For the text-containing cell, return its midpoint in [x, y] coordinate format. 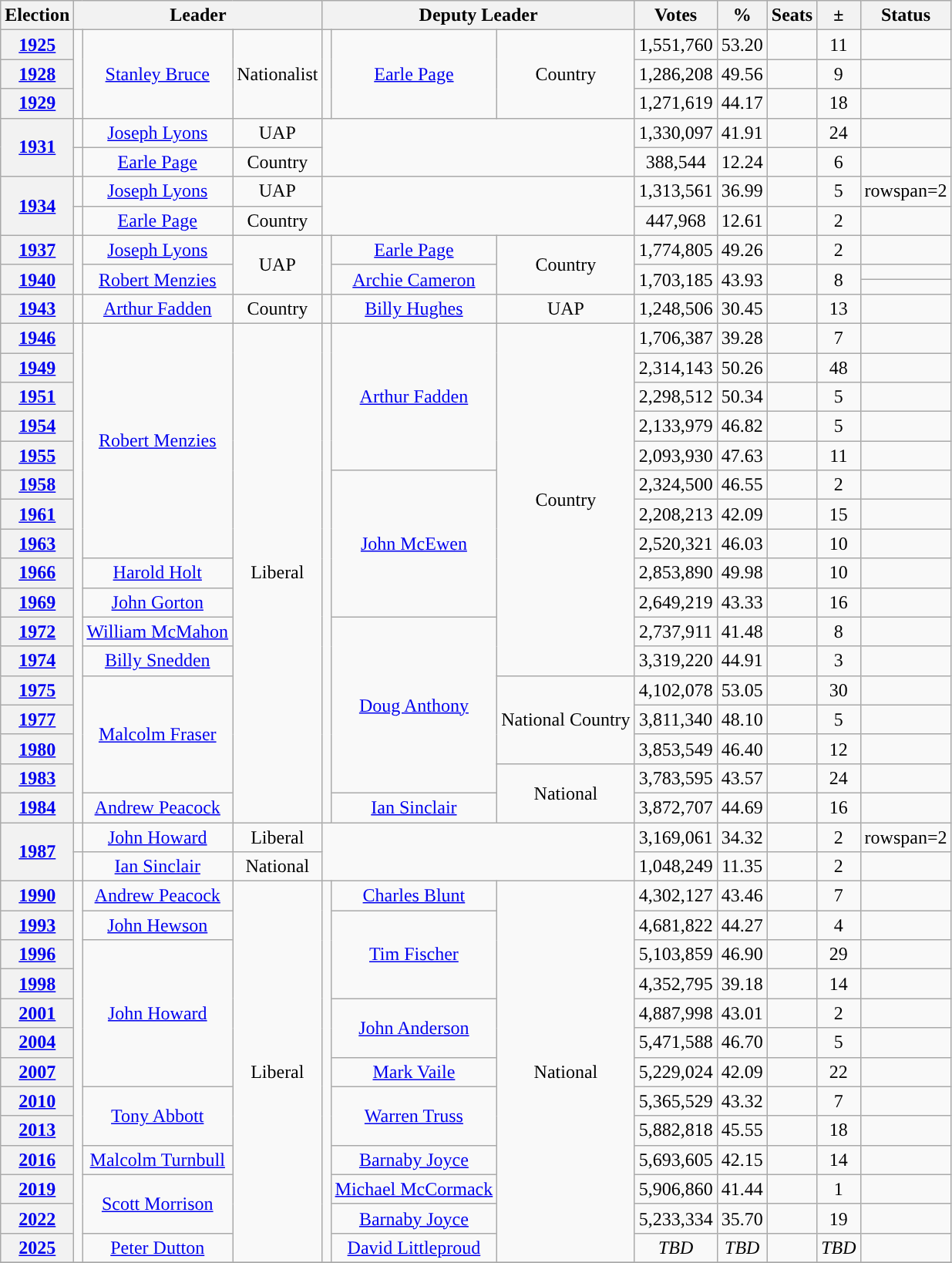
William McMahon [157, 631]
Scott Morrison [157, 1204]
1931 [37, 147]
1934 [37, 206]
2019 [37, 1189]
46.70 [742, 1042]
43.32 [742, 1101]
Status [906, 15]
2,853,890 [675, 573]
36.99 [742, 191]
5,906,860 [675, 1189]
1980 [37, 749]
% [742, 15]
2001 [37, 1013]
1925 [37, 45]
44.17 [742, 103]
2013 [37, 1130]
9 [839, 74]
John McEwen [414, 544]
3,811,340 [675, 719]
Leader [198, 15]
1943 [37, 308]
388,544 [675, 162]
1951 [37, 397]
15 [839, 514]
1998 [37, 984]
13 [839, 308]
4 [839, 925]
12 [839, 749]
34.32 [742, 837]
2007 [37, 1072]
1958 [37, 485]
43.01 [742, 1013]
1940 [37, 279]
1,551,760 [675, 45]
29 [839, 955]
1983 [37, 778]
5,693,605 [675, 1160]
4,302,127 [675, 896]
1961 [37, 514]
1929 [37, 103]
2,324,500 [675, 485]
41.91 [742, 133]
1928 [37, 74]
Billy Snedden [157, 661]
12.61 [742, 221]
1,774,805 [675, 250]
4,102,078 [675, 690]
46.55 [742, 485]
2004 [37, 1042]
1963 [37, 544]
50.34 [742, 397]
2016 [37, 1160]
4,352,795 [675, 984]
447,968 [675, 221]
Malcolm Fraser [157, 734]
1,271,619 [675, 103]
1946 [37, 338]
1984 [37, 807]
1987 [37, 851]
Tim Fischer [414, 955]
42.15 [742, 1160]
Election [37, 15]
1993 [37, 925]
12.24 [742, 162]
39.28 [742, 338]
Mark Vaile [414, 1072]
1974 [37, 661]
2022 [37, 1218]
43.33 [742, 602]
2,314,143 [675, 368]
2,208,213 [675, 514]
Archie Cameron [414, 279]
John Gorton [157, 602]
2,093,930 [675, 456]
1969 [37, 602]
1972 [37, 631]
1,286,208 [675, 74]
4,681,822 [675, 925]
3,169,061 [675, 837]
2,520,321 [675, 544]
Harold Holt [157, 573]
46.40 [742, 749]
1,248,506 [675, 308]
1955 [37, 456]
45.55 [742, 1130]
2,298,512 [675, 397]
1949 [37, 368]
Deputy Leader [478, 15]
46.90 [742, 955]
1 [839, 1189]
50.26 [742, 368]
Doug Anthony [414, 705]
Michael McCormack [414, 1189]
43.46 [742, 896]
3,872,707 [675, 807]
5,471,588 [675, 1042]
Warren Truss [414, 1116]
Stanley Bruce [157, 74]
2,649,219 [675, 602]
Seats [792, 15]
44.91 [742, 661]
30.45 [742, 308]
2,737,911 [675, 631]
30 [839, 690]
2,133,979 [675, 426]
1,048,249 [675, 867]
53.20 [742, 45]
Votes [675, 15]
49.26 [742, 250]
43.93 [742, 279]
1937 [37, 250]
3,783,595 [675, 778]
Charles Blunt [414, 896]
1977 [37, 719]
48 [839, 368]
1,706,387 [675, 338]
5,233,334 [675, 1218]
44.69 [742, 807]
John Hewson [157, 925]
1996 [37, 955]
Tony Abbott [157, 1116]
47.63 [742, 456]
3,853,549 [675, 749]
44.27 [742, 925]
6 [839, 162]
1966 [37, 573]
1990 [37, 896]
5,882,818 [675, 1130]
2010 [37, 1101]
5,229,024 [675, 1072]
1,313,561 [675, 191]
2025 [37, 1248]
± [839, 15]
3,319,220 [675, 661]
National Country [566, 719]
John Anderson [414, 1028]
53.05 [742, 690]
5,365,529 [675, 1101]
1975 [37, 690]
1,330,097 [675, 133]
1,703,185 [675, 279]
Peter Dutton [157, 1248]
David Littleproud [414, 1248]
49.56 [742, 74]
4,887,998 [675, 1013]
3 [839, 661]
5,103,859 [675, 955]
19 [839, 1218]
Billy Hughes [414, 308]
1954 [37, 426]
46.03 [742, 544]
49.98 [742, 573]
41.44 [742, 1189]
35.70 [742, 1218]
Nationalist [278, 74]
22 [839, 1072]
46.82 [742, 426]
41.48 [742, 631]
11.35 [742, 867]
Malcolm Turnbull [157, 1160]
43.57 [742, 778]
48.10 [742, 719]
39.18 [742, 984]
